Return [x, y] of the center of cell containing provided text 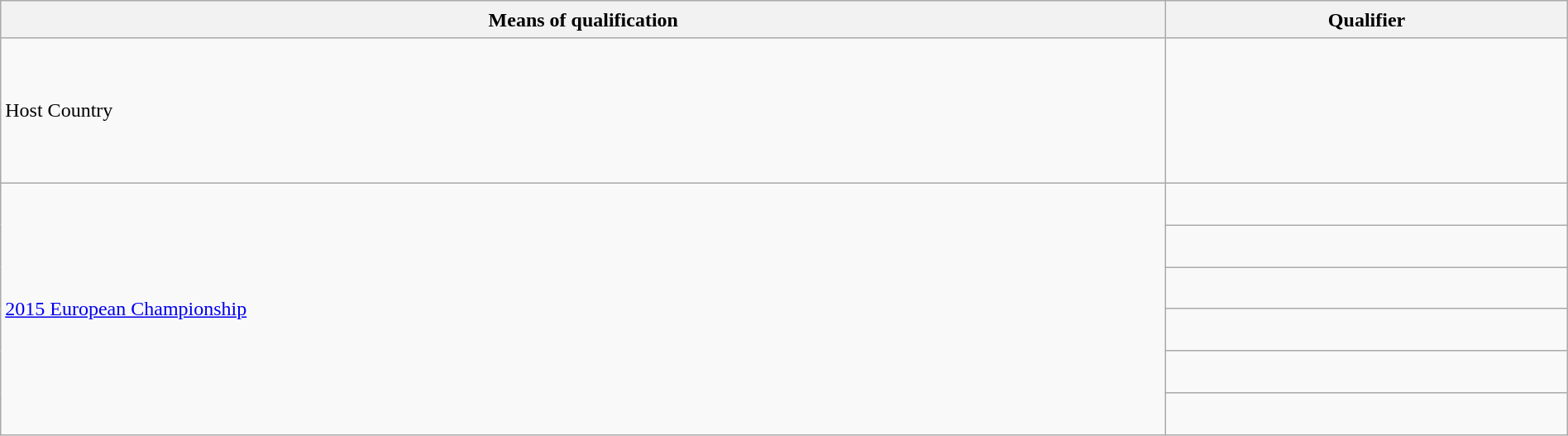
Qualifier [1366, 20]
Host Country [584, 111]
Means of qualification [584, 20]
2015 European Championship [584, 309]
